Extract the [x, y] coordinate from the center of the cell holding the provided text.  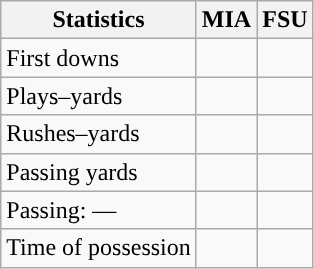
Plays–yards [99, 96]
Passing yards [99, 172]
Statistics [99, 20]
First downs [99, 58]
Time of possession [99, 248]
Rushes–yards [99, 134]
FSU [285, 20]
MIA [226, 20]
Passing: –– [99, 210]
